Locate the cell with the specified text and output its (x, y) center coordinate. 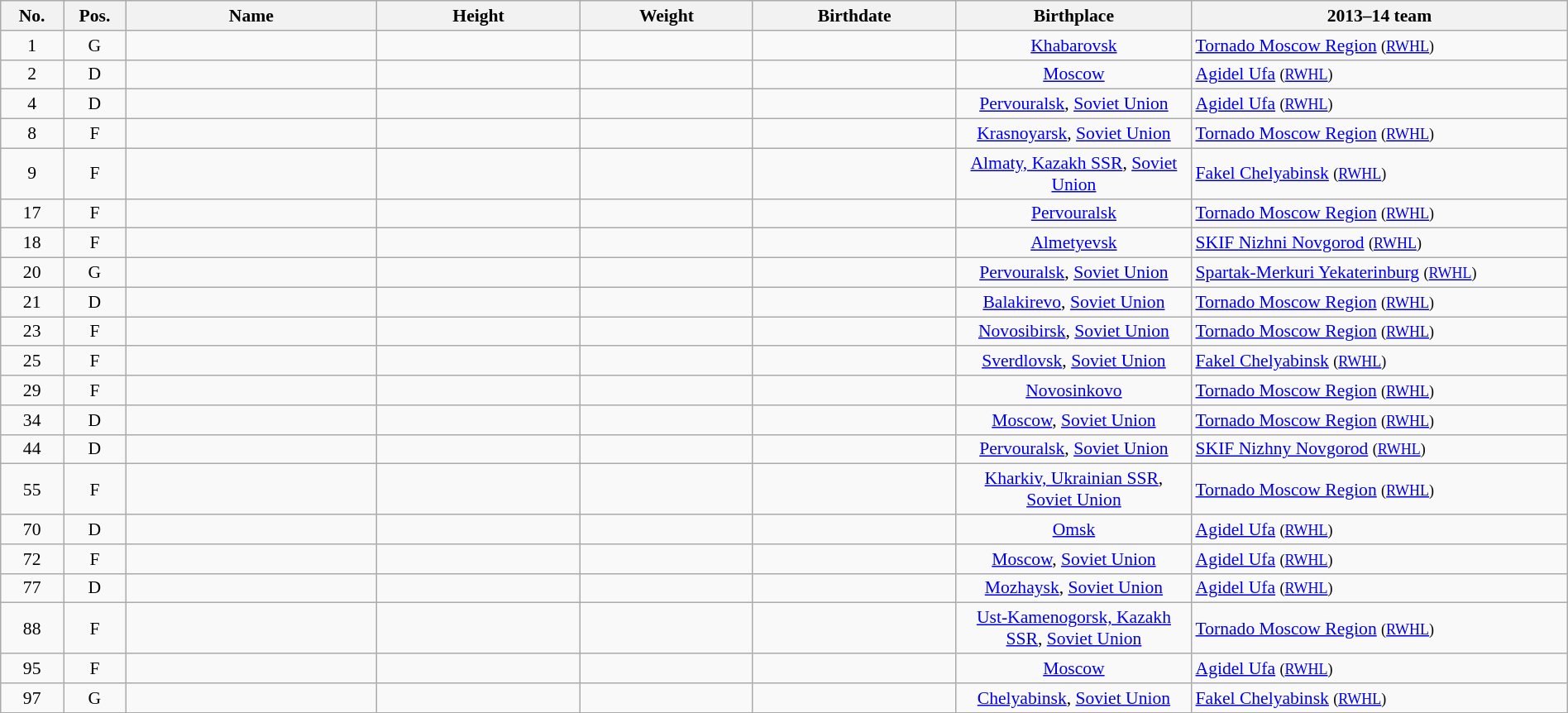
Novosibirsk, Soviet Union (1073, 332)
8 (32, 134)
34 (32, 420)
No. (32, 16)
Pervouralsk (1073, 213)
55 (32, 490)
Omsk (1073, 529)
97 (32, 698)
Chelyabinsk, Soviet Union (1073, 698)
Name (251, 16)
23 (32, 332)
Height (478, 16)
Kharkiv, Ukrainian SSR, Soviet Union (1073, 490)
88 (32, 629)
Ust-Kamenogorsk, Kazakh SSR, Soviet Union (1073, 629)
20 (32, 273)
70 (32, 529)
Almetyevsk (1073, 243)
9 (32, 174)
Mozhaysk, Soviet Union (1073, 588)
Weight (667, 16)
Almaty, Kazakh SSR, Soviet Union (1073, 174)
Krasnoyarsk, Soviet Union (1073, 134)
Khabarovsk (1073, 45)
1 (32, 45)
Novosinkovo (1073, 390)
2013–14 team (1379, 16)
Balakirevo, Soviet Union (1073, 302)
Pos. (95, 16)
21 (32, 302)
Sverdlovsk, Soviet Union (1073, 361)
SKIF Nizhni Novgorod (RWHL) (1379, 243)
17 (32, 213)
Birthplace (1073, 16)
4 (32, 104)
44 (32, 449)
29 (32, 390)
72 (32, 559)
SKIF Nizhny Novgorod (RWHL) (1379, 449)
2 (32, 74)
95 (32, 668)
25 (32, 361)
Spartak-Merkuri Yekaterinburg (RWHL) (1379, 273)
77 (32, 588)
18 (32, 243)
Birthdate (854, 16)
